Return the (X, Y) coordinate for the center point of the cell that contains the specified text.  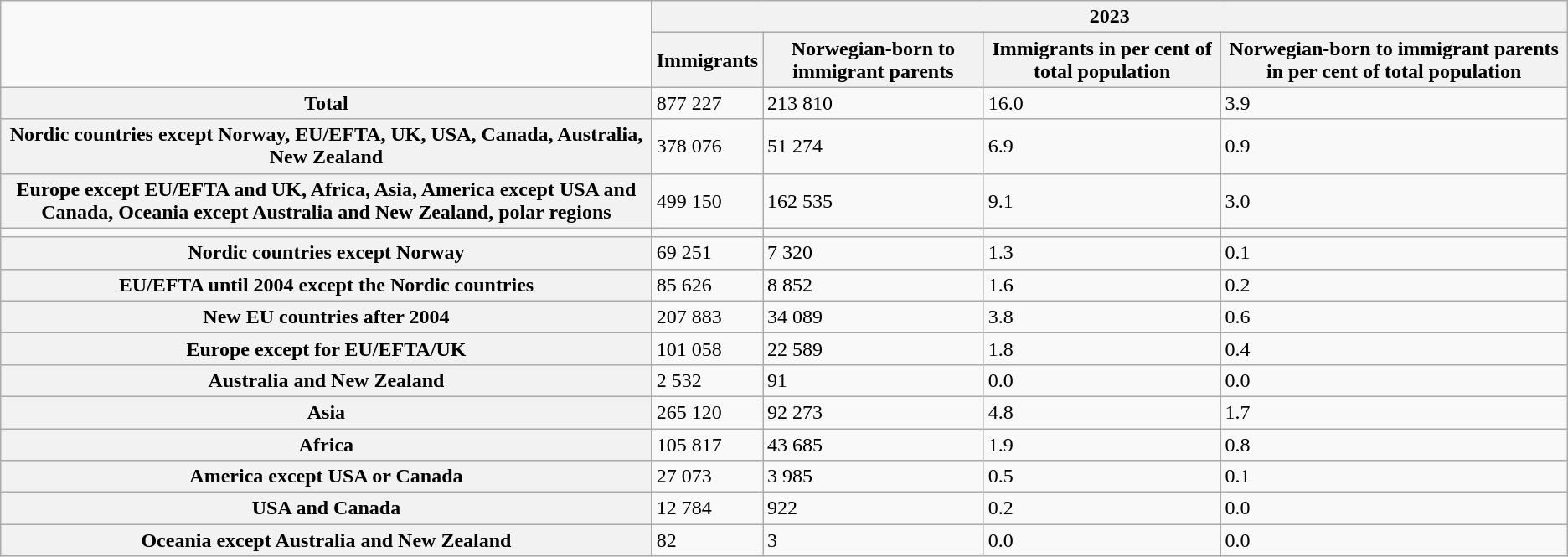
27 073 (707, 477)
Nordic countries except Norway (327, 253)
Norwegian-born to immigrant parents (874, 60)
Australia and New Zealand (327, 380)
Asia (327, 412)
499 150 (707, 201)
New EU countries after 2004 (327, 317)
1.9 (1102, 445)
USA and Canada (327, 508)
Nordic countries except Norway, EU/EFTA, UK, USA, Canada, Australia, New Zealand (327, 146)
207 883 (707, 317)
1.6 (1102, 285)
Immigrants (707, 60)
213 810 (874, 103)
1.7 (1394, 412)
3.8 (1102, 317)
105 817 (707, 445)
69 251 (707, 253)
922 (874, 508)
8 852 (874, 285)
Oceania except Australia and New Zealand (327, 540)
85 626 (707, 285)
0.5 (1102, 477)
162 535 (874, 201)
3 985 (874, 477)
America except USA or Canada (327, 477)
265 120 (707, 412)
2 532 (707, 380)
43 685 (874, 445)
Total (327, 103)
Africa (327, 445)
Europe except EU/EFTA and UK, Africa, Asia, America except USA and Canada, Oceania except Australia and New Zealand, polar regions (327, 201)
378 076 (707, 146)
Norwegian-born to immigrant parents in per cent of total population (1394, 60)
101 058 (707, 348)
12 784 (707, 508)
0.6 (1394, 317)
7 320 (874, 253)
EU/EFTA until 2004 except the Nordic countries (327, 285)
2023 (1109, 17)
1.8 (1102, 348)
Immigrants in per cent of total population (1102, 60)
34 089 (874, 317)
0.4 (1394, 348)
3.0 (1394, 201)
4.8 (1102, 412)
22 589 (874, 348)
9.1 (1102, 201)
3 (874, 540)
0.8 (1394, 445)
877 227 (707, 103)
3.9 (1394, 103)
91 (874, 380)
0.9 (1394, 146)
Europe except for EU/EFTA/UK (327, 348)
1.3 (1102, 253)
16.0 (1102, 103)
82 (707, 540)
51 274 (874, 146)
6.9 (1102, 146)
92 273 (874, 412)
